Detect which cell encompasses the target text, then output its (X, Y) center coordinate. 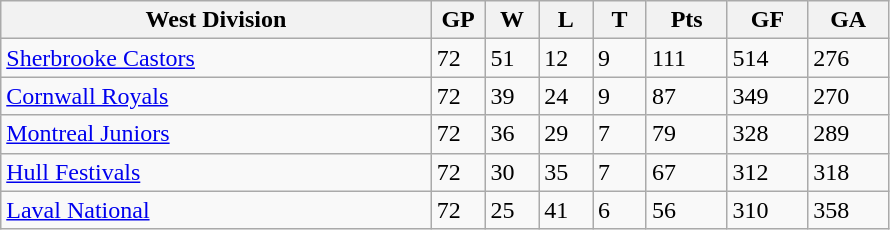
24 (566, 96)
6 (620, 210)
328 (768, 134)
310 (768, 210)
87 (686, 96)
111 (686, 58)
79 (686, 134)
West Division (216, 20)
514 (768, 58)
Sherbrooke Castors (216, 58)
Cornwall Royals (216, 96)
67 (686, 172)
312 (768, 172)
318 (848, 172)
Pts (686, 20)
39 (512, 96)
358 (848, 210)
270 (848, 96)
41 (566, 210)
T (620, 20)
289 (848, 134)
349 (768, 96)
L (566, 20)
Montreal Juniors (216, 134)
36 (512, 134)
51 (512, 58)
W (512, 20)
GA (848, 20)
56 (686, 210)
Laval National (216, 210)
35 (566, 172)
30 (512, 172)
29 (566, 134)
276 (848, 58)
GP (458, 20)
25 (512, 210)
Hull Festivals (216, 172)
12 (566, 58)
GF (768, 20)
